Scan for the cell matching the given text and deliver its (x, y) coordinate at center. 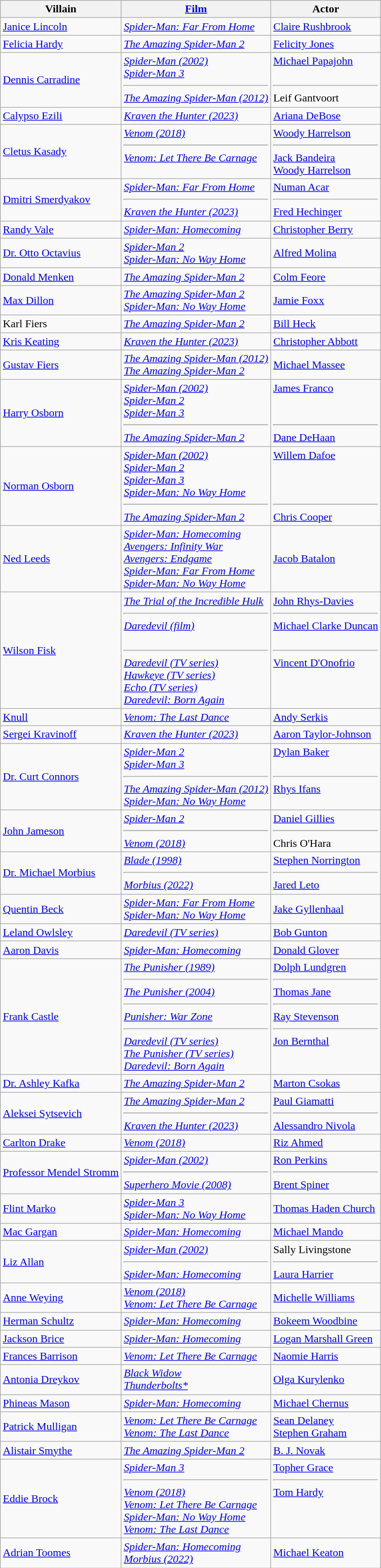
Willem DafoeChris Cooper (326, 486)
Colm Feore (326, 276)
Spider-Man (2002)Spider-Man 3The Amazing Spider-Man (2012) (196, 80)
Max Dillon (61, 300)
Randy Vale (61, 229)
Anne Weying (61, 1298)
Michael PapajohnLeif Gantvoort (326, 80)
Harry Osborn (61, 413)
Spider-Man (2002)Spider-Man 2Spider-Man 3The Amazing Spider-Man 2 (196, 413)
The Trial of the Incredible HulkDaredevil (film)Daredevil (TV series)Hawkeye (TV series)Echo (TV series)Daredevil: Born Again (196, 650)
Christopher Abbott (326, 341)
Adrian Toomes (61, 1553)
Ariana DeBose (326, 116)
Ned Leeds (61, 559)
Quentin Beck (61, 909)
Michael Massee (326, 365)
Dennis Carradine (61, 80)
Paul GiamattiAlessandro Nivola (326, 1113)
Black WidowThunderbolts* (196, 1379)
Eddie Brock (61, 1498)
Calypso Ezili (61, 116)
Alistair Smythe (61, 1450)
Sergei Kravinoff (61, 734)
Antonia Dreykov (61, 1379)
Spider-Man 2Spider-Man 3The Amazing Spider-Man (2012)Spider-Man: No Way Home (196, 776)
Leland Owlsley (61, 932)
B. J. Novak (326, 1450)
Ron PerkinsBrent Spiner (326, 1173)
Spider-Man (2002)Spider-Man: Homecoming (196, 1262)
Michael Mando (326, 1232)
Frances Barrison (61, 1356)
Sally LivingstoneLaura Harrier (326, 1262)
Claire Rushbrook (326, 27)
Spider-Man: Far From Home (196, 27)
Woody HarrelsonJack BandeiraWoody Harrelson (326, 152)
Venom: Let There Be CarnageVenom: The Last Dance (196, 1427)
Knull (61, 717)
Phineas Mason (61, 1403)
Donald Glover (326, 950)
Wilson Fisk (61, 650)
Olga Kurylenko (326, 1379)
Sean DelaneyStephen Graham (326, 1427)
Spider-Man: HomecomingAvengers: Infinity WarAvengers: EndgameSpider-Man: Far From HomeSpider-Man: No Way Home (196, 559)
Felicity Jones (326, 44)
Thomas Haden Church (326, 1208)
Daredevil (TV series) (196, 932)
Dolph LundgrenThomas JaneRay StevensonJon Bernthal (326, 1016)
Spider-Man (2002)Superhero Movie (2008) (196, 1173)
Aaron Davis (61, 950)
Naomie Harris (326, 1356)
Stephen NorringtonJared Leto (326, 873)
Donald Menken (61, 276)
Riz Ahmed (326, 1143)
Spider-Man 3Spider-Man: No Way Home (196, 1208)
Jackson Brice (61, 1339)
Logan Marshall Green (326, 1339)
Jake Gyllenhaal (326, 909)
Spider-Man: Far From HomeKraven the Hunter (2023) (196, 200)
Daniel GilliesChris O'Hara (326, 831)
Spider-Man: HomecomingMorbius (2022) (196, 1553)
The Amazing Spider-Man 2Spider-Man: No Way Home (196, 300)
The Amazing Spider-Man (2012)The Amazing Spider-Man 2 (196, 365)
Dr. Curt Connors (61, 776)
John Jameson (61, 831)
Carlton Drake (61, 1143)
Numan AcarFred Hechinger (326, 200)
Dr. Ashley Kafka (61, 1083)
Andy Serkis (326, 717)
Spider-Man 3Venom (2018)Venom: Let There Be CarnageSpider-Man: No Way HomeVenom: The Last Dance (196, 1498)
Jamie Foxx (326, 300)
Kris Keating (61, 341)
Actor (326, 9)
Janice Lincoln (61, 27)
Michelle Williams (326, 1298)
Liz Allan (61, 1262)
Venom (2018) (196, 1143)
Bokeem Woodbine (326, 1321)
Aaron Taylor-Johnson (326, 734)
Aleksei Sytsevich (61, 1113)
Dmitri Smerdyakov (61, 200)
Venom: Let There Be Carnage (196, 1356)
Marton Csokas (326, 1083)
Professor Mendel Stromm (61, 1173)
Film (196, 9)
Venom: The Last Dance (196, 717)
Dr. Otto Octavius (61, 253)
Spider-Man (2002)Spider-Man 2Spider-Man 3Spider-Man: No Way HomeThe Amazing Spider-Man 2 (196, 486)
Spider-Man: Far From HomeSpider-Man: No Way Home (196, 909)
Dylan BakerRhys Ifans (326, 776)
Frank Castle (61, 1016)
Cletus Kasady (61, 152)
Spider-Man 2Spider-Man: No Way Home (196, 253)
Karl Fiers (61, 324)
Dr. Michael Morbius (61, 873)
Herman Schultz (61, 1321)
Michael Keaton (326, 1553)
Spider-Man 2Venom (2018) (196, 831)
Michael Chernus (326, 1403)
Bill Heck (326, 324)
Mac Gargan (61, 1232)
Christopher Berry (326, 229)
Blade (1998)Morbius (2022) (196, 873)
Jacob Batalon (326, 559)
John Rhys-DaviesMichael Clarke DuncanVincent D'Onofrio (326, 650)
Villain (61, 9)
Flint Marko (61, 1208)
James FrancoDane DeHaan (326, 413)
Felicia Hardy (61, 44)
The Amazing Spider-Man 2Kraven the Hunter (2023) (196, 1113)
Bob Gunton (326, 932)
Norman Osborn (61, 486)
Gustav Fiers (61, 365)
Alfred Molina (326, 253)
Patrick Mulligan (61, 1427)
The Punisher (1989)The Punisher (2004)Punisher: War ZoneDaredevil (TV series)The Punisher (TV series)Daredevil: Born Again (196, 1016)
Topher GraceTom Hardy (326, 1498)
